Determine the (x, y) coordinate at the center of the cell enclosing the given text.  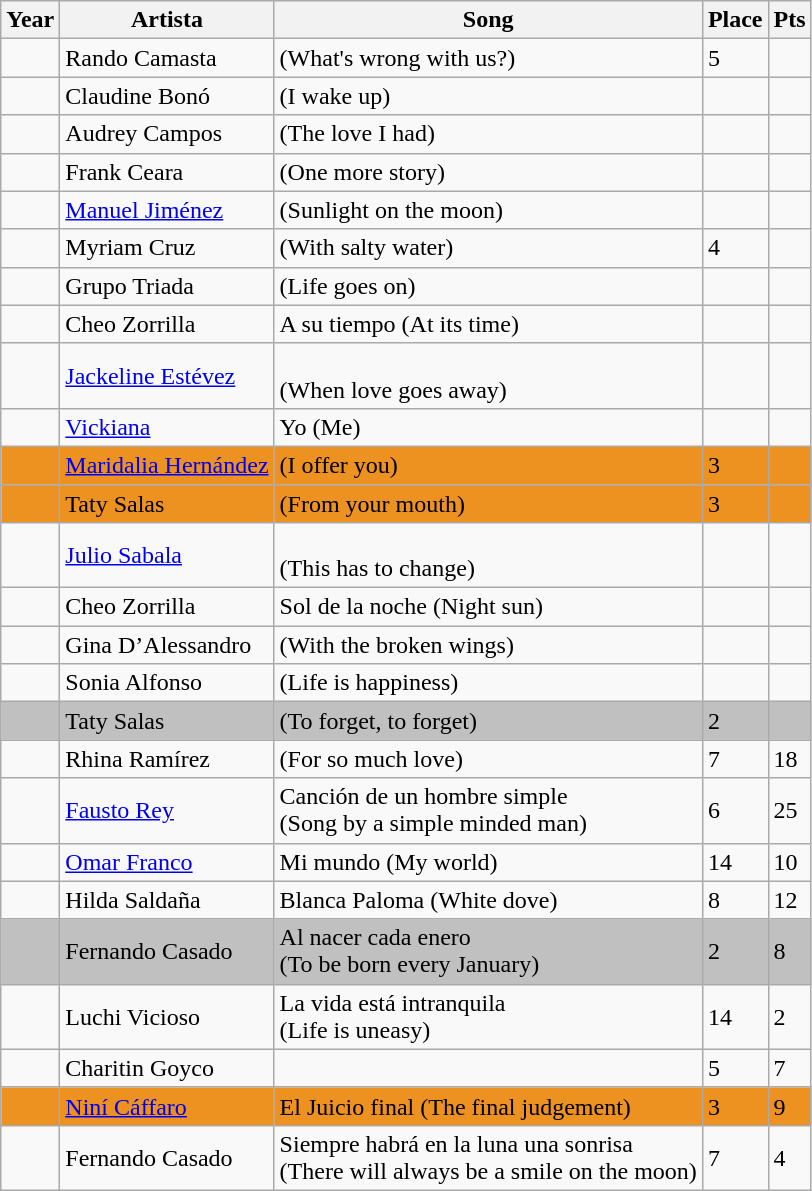
Rando Camasta (167, 58)
Julio Sabala (167, 556)
Omar Franco (167, 862)
Niní Cáffaro (167, 1106)
(With the broken wings) (488, 645)
(Sunlight on the moon) (488, 210)
Al nacer cada enero(To be born every January) (488, 952)
Manuel Jiménez (167, 210)
Claudine Bonó (167, 96)
Vickiana (167, 427)
Place (735, 20)
(When love goes away) (488, 376)
Jackeline Estévez (167, 376)
Artista (167, 20)
Year (30, 20)
Song (488, 20)
(One more story) (488, 172)
(From your mouth) (488, 503)
Canción de un hombre simple(Song by a simple minded man) (488, 810)
Fausto Rey (167, 810)
Mi mundo (My world) (488, 862)
25 (790, 810)
Hilda Saldaña (167, 900)
Grupo Triada (167, 286)
(Life is happiness) (488, 683)
Myriam Cruz (167, 248)
(This has to change) (488, 556)
(I offer you) (488, 465)
(The love I had) (488, 134)
(For so much love) (488, 759)
12 (790, 900)
La vida está intranquila(Life is uneasy) (488, 1016)
18 (790, 759)
(What's wrong with us?) (488, 58)
Sol de la noche (Night sun) (488, 607)
Yo (Me) (488, 427)
9 (790, 1106)
Maridalia Hernández (167, 465)
A su tiempo (At its time) (488, 324)
Siempre habrá en la luna una sonrisa(There will always be a smile on the moon) (488, 1158)
Charitin Goyco (167, 1068)
Pts (790, 20)
10 (790, 862)
Gina D’Alessandro (167, 645)
(I wake up) (488, 96)
(Life goes on) (488, 286)
(To forget, to forget) (488, 721)
(With salty water) (488, 248)
Sonia Alfonso (167, 683)
Frank Ceara (167, 172)
Luchi Vicioso (167, 1016)
Audrey Campos (167, 134)
6 (735, 810)
Blanca Paloma (White dove) (488, 900)
Rhina Ramírez (167, 759)
El Juicio final (The final judgement) (488, 1106)
